Capture the cell that displays the provided text and extract its [X, Y] central coordinate. 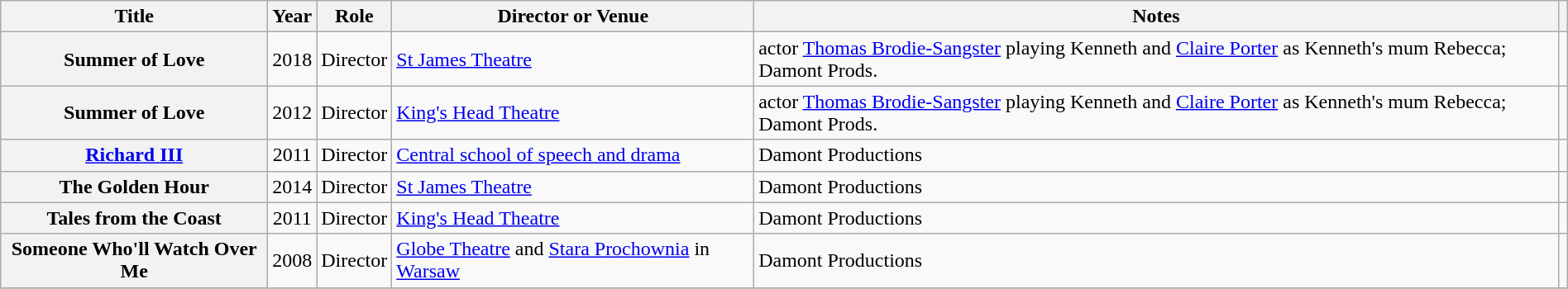
2012 [293, 112]
Central school of speech and drama [573, 155]
Title [134, 17]
The Golden Hour [134, 187]
Globe Theatre and Stara Prochownia in Warsaw [573, 261]
2008 [293, 261]
Notes [1156, 17]
2014 [293, 187]
Tales from the Coast [134, 218]
Year [293, 17]
Director or Venue [573, 17]
Role [354, 17]
Richard III [134, 155]
Someone Who'll Watch Over Me [134, 261]
2018 [293, 59]
